Scan for the cell matching the given text and deliver its [X, Y] coordinate at center. 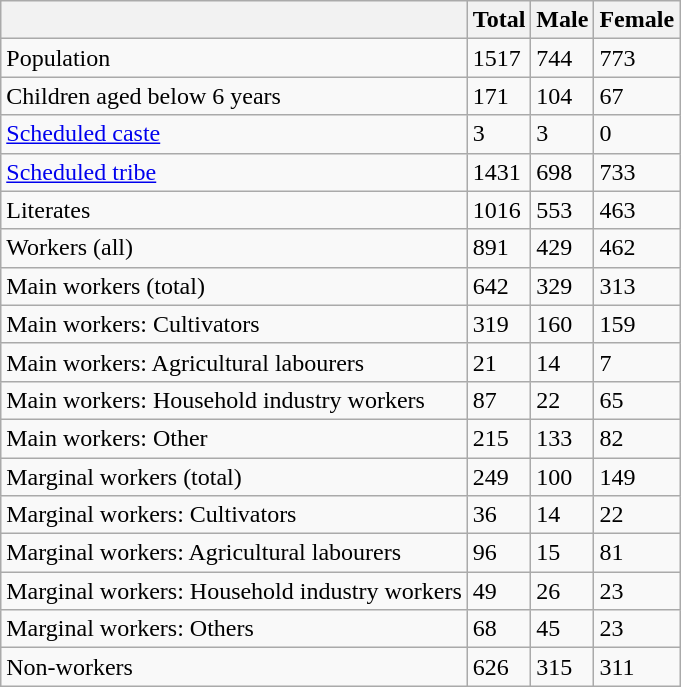
733 [637, 172]
Children aged below 6 years [234, 96]
82 [637, 438]
Scheduled tribe [234, 172]
68 [499, 629]
87 [499, 400]
Total [499, 20]
Workers (all) [234, 248]
313 [637, 286]
67 [637, 96]
Marginal workers: Cultivators [234, 515]
149 [637, 477]
Population [234, 58]
553 [562, 210]
311 [637, 667]
Marginal workers: Agricultural labourers [234, 553]
Marginal workers (total) [234, 477]
698 [562, 172]
0 [637, 134]
Marginal workers: Others [234, 629]
Main workers: Household industry workers [234, 400]
249 [499, 477]
1431 [499, 172]
626 [499, 667]
329 [562, 286]
315 [562, 667]
Non-workers [234, 667]
Marginal workers: Household industry workers [234, 591]
773 [637, 58]
100 [562, 477]
15 [562, 553]
159 [637, 324]
49 [499, 591]
463 [637, 210]
1016 [499, 210]
1517 [499, 58]
Female [637, 20]
462 [637, 248]
81 [637, 553]
Scheduled caste [234, 134]
642 [499, 286]
26 [562, 591]
Main workers (total) [234, 286]
891 [499, 248]
171 [499, 96]
45 [562, 629]
319 [499, 324]
Main workers: Agricultural labourers [234, 362]
96 [499, 553]
215 [499, 438]
429 [562, 248]
Main workers: Other [234, 438]
Literates [234, 210]
104 [562, 96]
133 [562, 438]
65 [637, 400]
7 [637, 362]
21 [499, 362]
Male [562, 20]
744 [562, 58]
36 [499, 515]
160 [562, 324]
Main workers: Cultivators [234, 324]
